Search for the cell housing the specified text and yield its [X, Y] center coordinate. 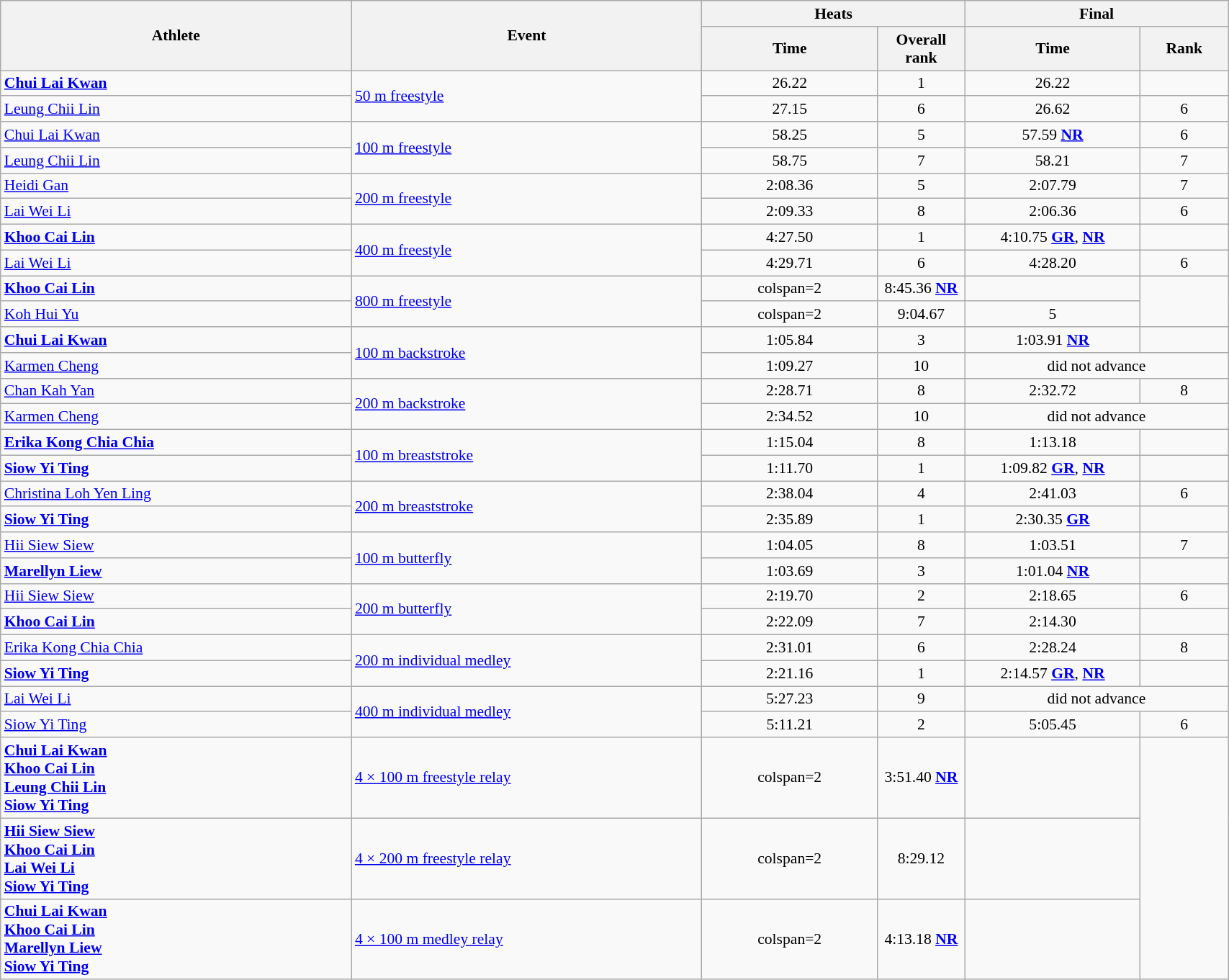
Christina Loh Yen Ling [176, 494]
8:29.12 [921, 858]
1:13.18 [1053, 443]
2:38.04 [790, 494]
1:03.69 [790, 571]
Hii Siew SiewKhoo Cai LinLai Wei LiSiow Yi Ting [176, 858]
2:06.36 [1053, 212]
200 m breaststroke [527, 507]
200 m backstroke [527, 403]
58.75 [790, 161]
2:32.72 [1053, 391]
5:11.21 [790, 725]
2:34.52 [790, 417]
3:51.40 NR [921, 778]
26.62 [1053, 109]
2:22.09 [790, 622]
Marellyn Liew [176, 571]
Chui Lai KwanKhoo Cai LinMarellyn LiewSiow Yi Ting [176, 939]
2:30.35 GR [1053, 520]
4:27.50 [790, 238]
Overall rank [921, 49]
2:09.33 [790, 212]
2:08.36 [790, 186]
200 m freestyle [527, 199]
4 × 100 m medley relay [527, 939]
100 m backstroke [527, 353]
100 m butterfly [527, 557]
1:03.91 NR [1053, 340]
2:35.89 [790, 520]
58.25 [790, 135]
1:15.04 [790, 443]
2:07.79 [1053, 186]
Chan Kah Yan [176, 391]
4:13.18 NR [921, 939]
2:14.57 GR, NR [1053, 673]
5:05.45 [1053, 725]
1:09.82 GR, NR [1053, 468]
2:31.01 [790, 648]
50 m freestyle [527, 96]
1:03.51 [1053, 545]
4 [921, 494]
58.21 [1053, 161]
4 × 200 m freestyle relay [527, 858]
1:04.05 [790, 545]
400 m individual medley [527, 711]
1:05.84 [790, 340]
2:18.65 [1053, 596]
2:41.03 [1053, 494]
800 m freestyle [527, 301]
27.15 [790, 109]
1:11.70 [790, 468]
Final [1096, 14]
1:09.27 [790, 366]
2:28.24 [1053, 648]
Event [527, 36]
4 × 100 m freestyle relay [527, 778]
100 m freestyle [527, 147]
2:21.16 [790, 673]
5:27.23 [790, 699]
9:04.67 [921, 315]
4:29.71 [790, 263]
400 m freestyle [527, 251]
200 m individual medley [527, 661]
9 [921, 699]
Koh Hui Yu [176, 315]
57.59 NR [1053, 135]
Rank [1184, 49]
200 m butterfly [527, 609]
Heats [834, 14]
8:45.36 NR [921, 289]
4:10.75 GR, NR [1053, 238]
2:14.30 [1053, 622]
2:28.71 [790, 391]
Heidi Gan [176, 186]
1:01.04 NR [1053, 571]
2:19.70 [790, 596]
Chui Lai KwanKhoo Cai LinLeung Chii LinSiow Yi Ting [176, 778]
Athlete [176, 36]
100 m breaststroke [527, 455]
4:28.20 [1053, 263]
